Detect which cell encompasses the target text, then output its (X, Y) center coordinate. 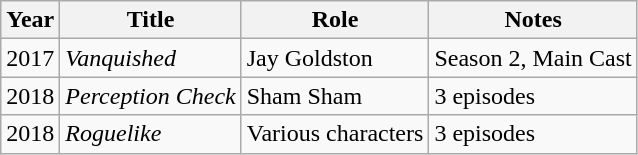
Year (30, 20)
Season 2, Main Cast (533, 58)
Sham Sham (335, 96)
Title (150, 20)
Perception Check (150, 96)
Roguelike (150, 134)
Notes (533, 20)
Various characters (335, 134)
Vanquished (150, 58)
2017 (30, 58)
Jay Goldston (335, 58)
Role (335, 20)
